Extract the [x, y] coordinate from the center of the cell holding the provided text.  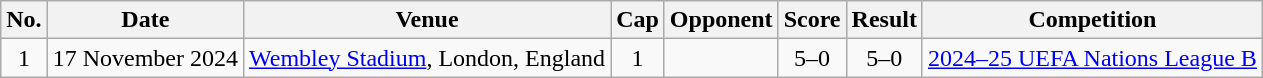
No. [24, 20]
Opponent [721, 20]
Wembley Stadium, London, England [428, 58]
Cap [638, 20]
Date [145, 20]
17 November 2024 [145, 58]
2024–25 UEFA Nations League B [1092, 58]
Score [812, 20]
Competition [1092, 20]
Result [884, 20]
Venue [428, 20]
